Extract the (x, y) coordinate from the center of the cell holding the provided text.  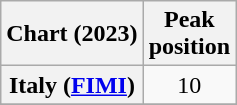
10 (189, 85)
Italy (FIMI) (72, 85)
Peakposition (189, 34)
Chart (2023) (72, 34)
